Pinpoint the cell where the given text exists, returning its (x, y) midpoint coordinate. 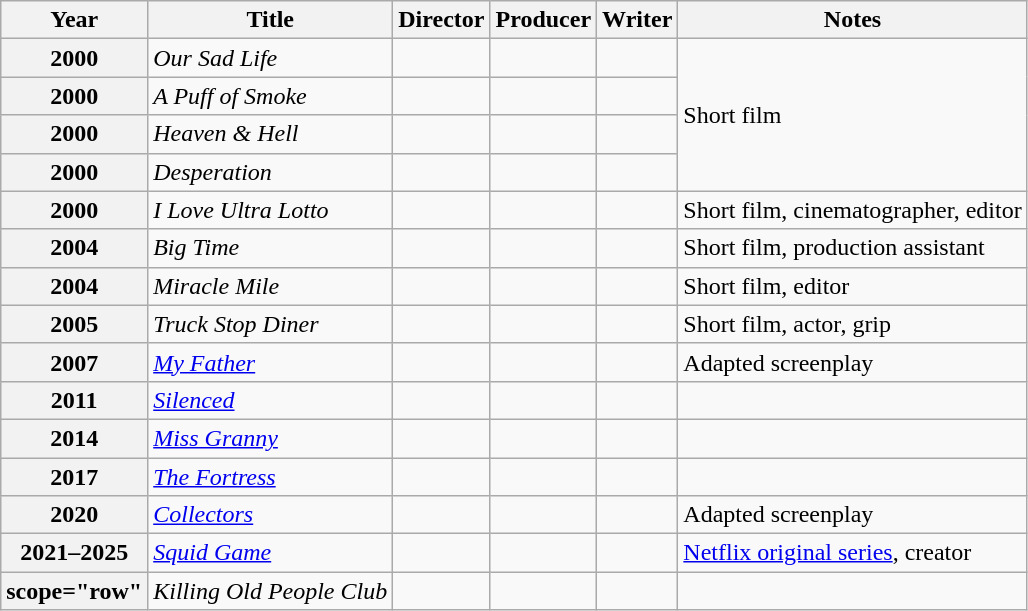
Squid Game (270, 553)
Desperation (270, 172)
My Father (270, 362)
Short film, cinematographer, editor (852, 210)
Short film, editor (852, 286)
2011 (74, 400)
2021–2025 (74, 553)
Notes (852, 20)
Netflix original series, creator (852, 553)
Writer (638, 20)
2020 (74, 515)
Short film, actor, grip (852, 324)
I Love Ultra Lotto (270, 210)
Producer (544, 20)
2017 (74, 477)
Big Time (270, 248)
2014 (74, 438)
Short film (852, 115)
2005 (74, 324)
Killing Old People Club (270, 591)
2007 (74, 362)
Silenced (270, 400)
The Fortress (270, 477)
A Puff of Smoke (270, 96)
Title (270, 20)
Our Sad Life (270, 58)
Truck Stop Diner (270, 324)
Director (442, 20)
Short film, production assistant (852, 248)
Heaven & Hell (270, 134)
scope="row" (74, 591)
Miracle Mile (270, 286)
Year (74, 20)
Collectors (270, 515)
Miss Granny (270, 438)
